Determine the (X, Y) coordinate at the center of the cell enclosing the given text.  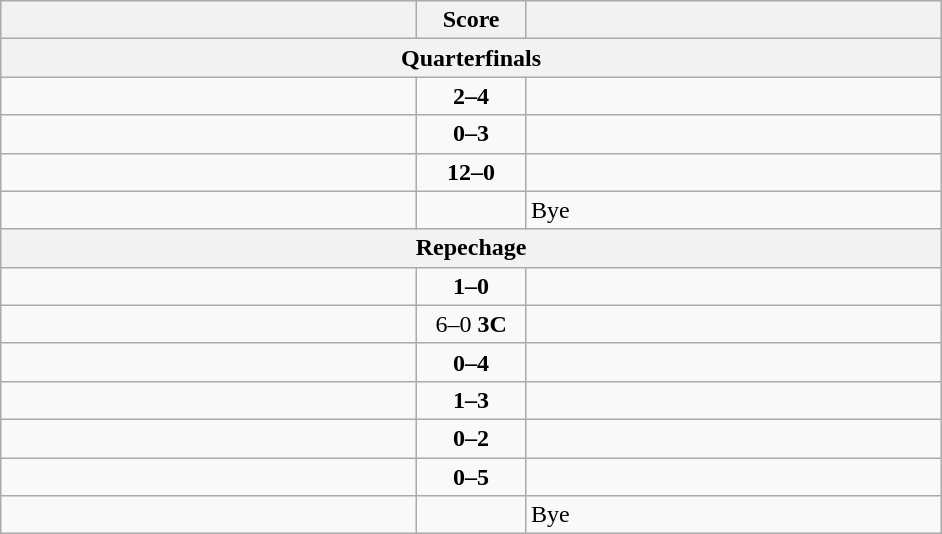
6–0 3C (472, 324)
1–0 (472, 286)
Score (472, 20)
1–3 (472, 400)
2–4 (472, 96)
0–2 (472, 438)
0–4 (472, 362)
0–3 (472, 134)
Quarterfinals (472, 58)
0–5 (472, 477)
Repechage (472, 248)
12–0 (472, 172)
